Provide the (x, y) coordinate of the cell's center where the given text is located.  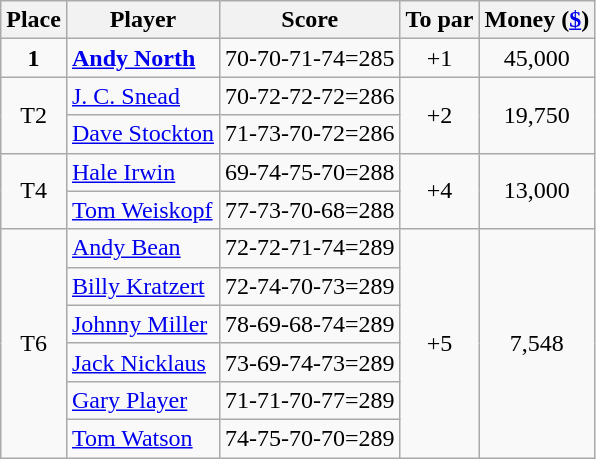
19,750 (537, 115)
To par (440, 20)
Score (310, 20)
74-75-70-70=289 (310, 438)
1 (34, 58)
13,000 (537, 191)
Hale Irwin (142, 172)
45,000 (537, 58)
78-69-68-74=289 (310, 324)
72-74-70-73=289 (310, 286)
+4 (440, 191)
70-70-71-74=285 (310, 58)
T4 (34, 191)
Tom Weiskopf (142, 210)
Gary Player (142, 400)
+1 (440, 58)
Billy Kratzert (142, 286)
J. C. Snead (142, 96)
Tom Watson (142, 438)
71-73-70-72=286 (310, 134)
70-72-72-72=286 (310, 96)
Johnny Miller (142, 324)
T6 (34, 343)
Andy North (142, 58)
71-71-70-77=289 (310, 400)
Place (34, 20)
Dave Stockton (142, 134)
Andy Bean (142, 248)
72-72-71-74=289 (310, 248)
T2 (34, 115)
73-69-74-73=289 (310, 362)
+2 (440, 115)
Money ($) (537, 20)
Player (142, 20)
69-74-75-70=288 (310, 172)
Jack Nicklaus (142, 362)
+5 (440, 343)
7,548 (537, 343)
77-73-70-68=288 (310, 210)
